For the text-containing cell, return its midpoint in (X, Y) coordinate format. 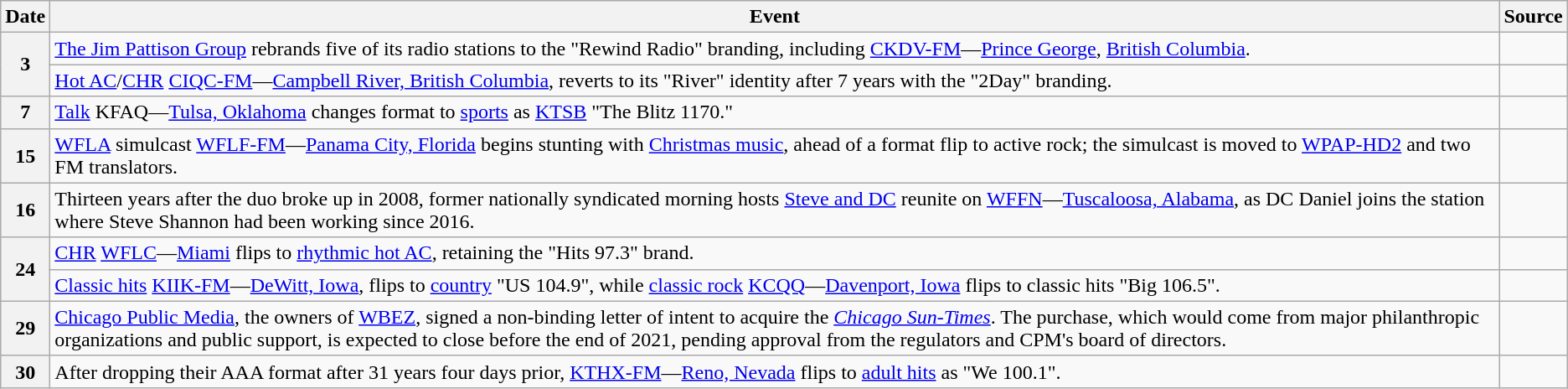
7 (25, 112)
Event (775, 17)
30 (25, 371)
24 (25, 269)
3 (25, 65)
29 (25, 329)
15 (25, 156)
Talk KFAQ—Tulsa, Oklahoma changes format to sports as KTSB "The Blitz 1170." (775, 112)
Date (25, 17)
16 (25, 210)
Hot AC/CHR CIQC-FM—Campbell River, British Columbia, reverts to its "River" identity after 7 years with the "2Day" branding. (775, 80)
Source (1533, 17)
The Jim Pattison Group rebrands five of its radio stations to the "Rewind Radio" branding, including CKDV-FM—Prince George, British Columbia. (775, 49)
CHR WFLC—Miami flips to rhythmic hot AC, retaining the "Hits 97.3" brand. (775, 253)
After dropping their AAA format after 31 years four days prior, KTHX-FM—Reno, Nevada flips to adult hits as "We 100.1". (775, 371)
Classic hits KIIK-FM—DeWitt, Iowa, flips to country "US 104.9", while classic rock KCQQ—Davenport, Iowa flips to classic hits "Big 106.5". (775, 285)
